Determine the [x, y] coordinate at the center of the cell enclosing the given text.  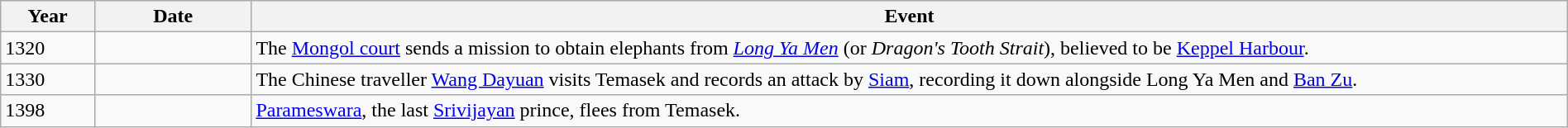
Date [172, 17]
The Mongol court sends a mission to obtain elephants from Long Ya Men (or Dragon's Tooth Strait), believed to be Keppel Harbour. [910, 48]
Year [48, 17]
Parameswara, the last Srivijayan prince, flees from Temasek. [910, 111]
1398 [48, 111]
The Chinese traveller Wang Dayuan visits Temasek and records an attack by Siam, recording it down alongside Long Ya Men and Ban Zu. [910, 79]
1320 [48, 48]
1330 [48, 79]
Event [910, 17]
